Locate the cell with the specified text and output its (X, Y) center coordinate. 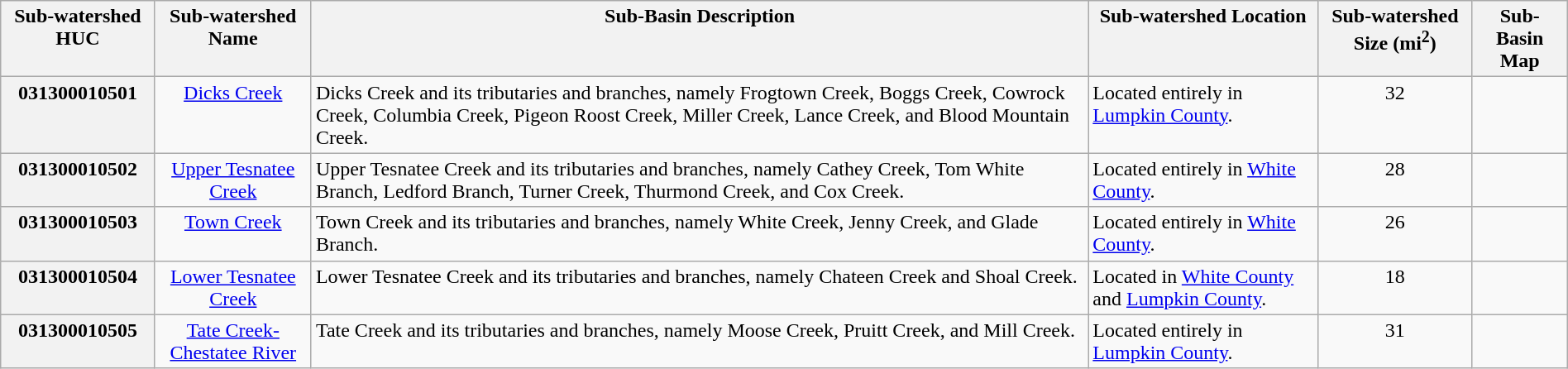
031300010502 (78, 180)
Town Creek and its tributaries and branches, namely White Creek, Jenny Creek, and Glade Branch. (700, 233)
Sub-watershed HUC (78, 39)
32 (1394, 115)
Sub-watershed Location (1203, 39)
Upper Tesnatee Creek (233, 180)
Town Creek (233, 233)
Sub-Basin Description (700, 39)
31 (1394, 341)
Dicks Creek (233, 115)
Sub-Basin Map (1520, 39)
031300010504 (78, 288)
Located in White County and Lumpkin County. (1203, 288)
18 (1394, 288)
031300010503 (78, 233)
Sub-watershed Size (mi2) (1394, 39)
Sub-watershed Name (233, 39)
26 (1394, 233)
031300010501 (78, 115)
Lower Tesnatee Creek (233, 288)
Lower Tesnatee Creek and its tributaries and branches, namely Chateen Creek and Shoal Creek. (700, 288)
Tate Creek-Chestatee River (233, 341)
031300010505 (78, 341)
28 (1394, 180)
Tate Creek and its tributaries and branches, namely Moose Creek, Pruitt Creek, and Mill Creek. (700, 341)
